Extract the [x, y] coordinate from the center of the cell holding the provided text.  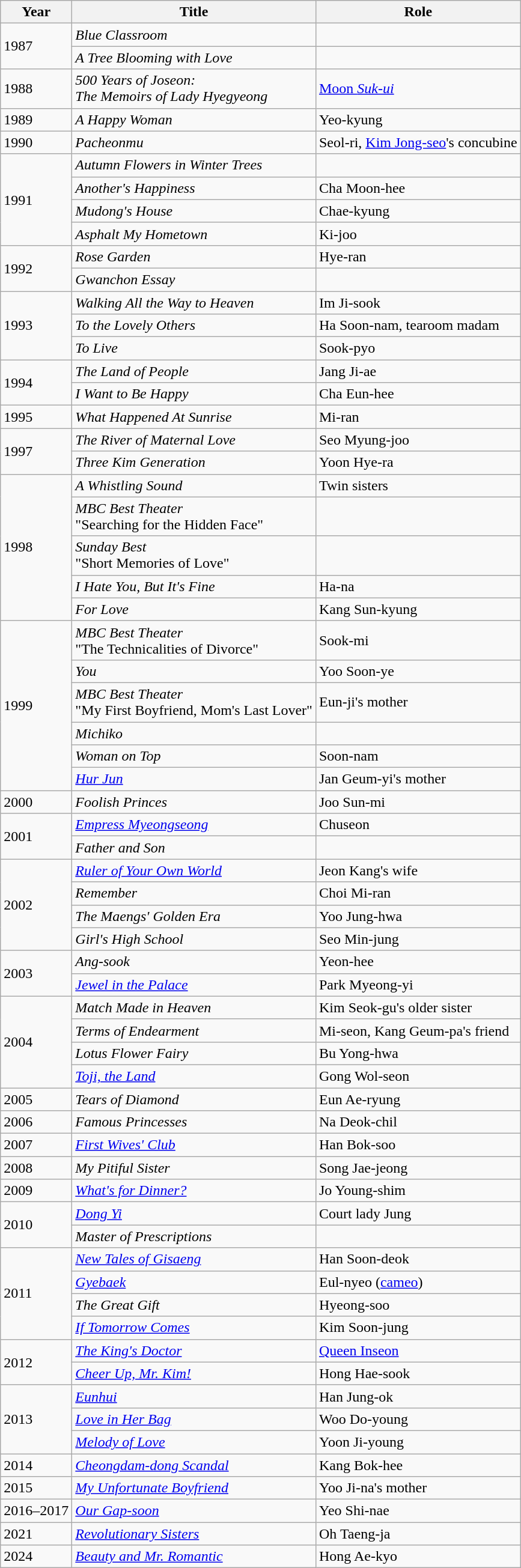
My Pitiful Sister [194, 1168]
If Tomorrow Comes [194, 1328]
2012 [36, 1362]
Title [194, 12]
Ha-na [418, 586]
New Tales of Gisaeng [194, 1259]
Seol-ri, Kim Jong-seo's concubine [418, 142]
2006 [36, 1122]
Mudong's House [194, 211]
2014 [36, 1465]
Terms of Endearment [194, 1030]
2002 [36, 905]
Joo Sun-mi [418, 802]
Han Bok-soo [418, 1145]
Cheongdam-dong Scandal [194, 1465]
Ang-sook [194, 962]
Jang Ji-ae [418, 371]
500 Years of Joseon: The Memoirs of Lady Hyegyeong [194, 89]
2010 [36, 1225]
What Happened At Sunrise [194, 417]
Another's Happiness [194, 188]
MBC Best Theater "The Technicalities of Divorce" [194, 640]
Cha Eun-hee [418, 394]
A Whistling Sound [194, 485]
To the Lovely Others [194, 326]
Jewel in the Palace [194, 985]
The King's Doctor [194, 1351]
You [194, 671]
Gong Wol-seon [418, 1076]
Han Jung-ok [418, 1396]
Na Deok-chil [418, 1122]
Hong Ae-kyo [418, 1557]
Pacheonmu [194, 142]
Asphalt My Hometown [194, 234]
Moon Suk-ui [418, 89]
Father and Son [194, 848]
1999 [36, 705]
Blue Classroom [194, 35]
Kang Sun-kyung [418, 609]
Eun Ae-ryung [418, 1099]
2015 [36, 1488]
2016–2017 [36, 1511]
Melody of Love [194, 1442]
Hyeong-soo [418, 1305]
2013 [36, 1419]
Jeon Kang's wife [418, 871]
Chae-kyung [418, 211]
Toji, the Land [194, 1076]
Famous Princesses [194, 1122]
Court lady Jung [418, 1214]
Walking All the Way to Heaven [194, 302]
Woman on Top [194, 756]
The Land of People [194, 371]
Sook-mi [418, 640]
1990 [36, 142]
What's for Dinner? [194, 1191]
Queen Inseon [418, 1351]
Yeo Shi-nae [418, 1511]
First Wives' Club [194, 1145]
1995 [36, 417]
Hur Jun [194, 779]
Im Ji-sook [418, 302]
Cha Moon-hee [418, 188]
Michiko [194, 734]
Eun-ji's mother [418, 702]
My Unfortunate Boyfriend [194, 1488]
MBC Best Theater "Searching for the Hidden Face" [194, 517]
2009 [36, 1191]
Yeo-kyung [418, 120]
Seo Myung-joo [418, 440]
1993 [36, 325]
Twin sisters [418, 485]
Ha Soon-nam, tearoom madam [418, 326]
Soon-nam [418, 756]
Empress Myeongseong [194, 825]
Bu Yong-hwa [418, 1053]
1997 [36, 451]
Girl's High School [194, 939]
Hong Hae-sook [418, 1373]
Master of Prescriptions [194, 1236]
Our Gap-soon [194, 1511]
Jan Geum-yi's mother [418, 779]
1998 [36, 547]
Park Myeong-yi [418, 985]
Jo Young-shim [418, 1191]
Love in Her Bag [194, 1419]
Yoon Hye-ra [418, 463]
Seo Min-jung [418, 939]
Sook-pyo [418, 348]
Role [418, 12]
Yoo Ji-na's mother [418, 1488]
MBC Best Theater "My First Boyfriend, Mom's Last Lover" [194, 702]
Gyebaek [194, 1282]
Autumn Flowers in Winter Trees [194, 165]
Yoo Soon-ye [418, 671]
Beauty and Mr. Romantic [194, 1557]
Song Jae-jeong [418, 1168]
Remember [194, 893]
Chuseon [418, 825]
2008 [36, 1168]
2004 [36, 1042]
The Maengs' Golden Era [194, 916]
A Tree Blooming with Love [194, 58]
Hye-ran [418, 257]
Oh Taeng-ja [418, 1534]
Eul-nyeo (cameo) [418, 1282]
I Want to Be Happy [194, 394]
Kim Soon-jung [418, 1328]
Kang Bok-hee [418, 1465]
Revolutionary Sisters [194, 1534]
Lotus Flower Fairy [194, 1053]
Foolish Princes [194, 802]
A Happy Woman [194, 120]
Eunhui [194, 1396]
Ki-joo [418, 234]
2011 [36, 1293]
The River of Maternal Love [194, 440]
Yeon-hee [418, 962]
Sunday Best "Short Memories of Love" [194, 555]
Mi-seon, Kang Geum-pa's friend [418, 1030]
Match Made in Heaven [194, 1007]
1994 [36, 383]
Cheer Up, Mr. Kim! [194, 1373]
2000 [36, 802]
Kim Seok-gu's older sister [418, 1007]
Han Soon-deok [418, 1259]
Yoo Jung-hwa [418, 916]
Mi-ran [418, 417]
Three Kim Generation [194, 463]
1991 [36, 199]
1989 [36, 120]
2001 [36, 836]
Woo Do-young [418, 1419]
The Great Gift [194, 1305]
I Hate You, But It's Fine [194, 586]
To Live [194, 348]
2005 [36, 1099]
2021 [36, 1534]
2007 [36, 1145]
Year [36, 12]
Rose Garden [194, 257]
Tears of Diamond [194, 1099]
1988 [36, 89]
Ruler of Your Own World [194, 871]
2003 [36, 973]
1992 [36, 268]
1987 [36, 46]
Choi Mi-ran [418, 893]
Dong Yi [194, 1214]
Gwanchon Essay [194, 279]
Yoon Ji-young [418, 1442]
2024 [36, 1557]
For Love [194, 609]
